Provide the (X, Y) coordinate of the cell's center where the given text is located.  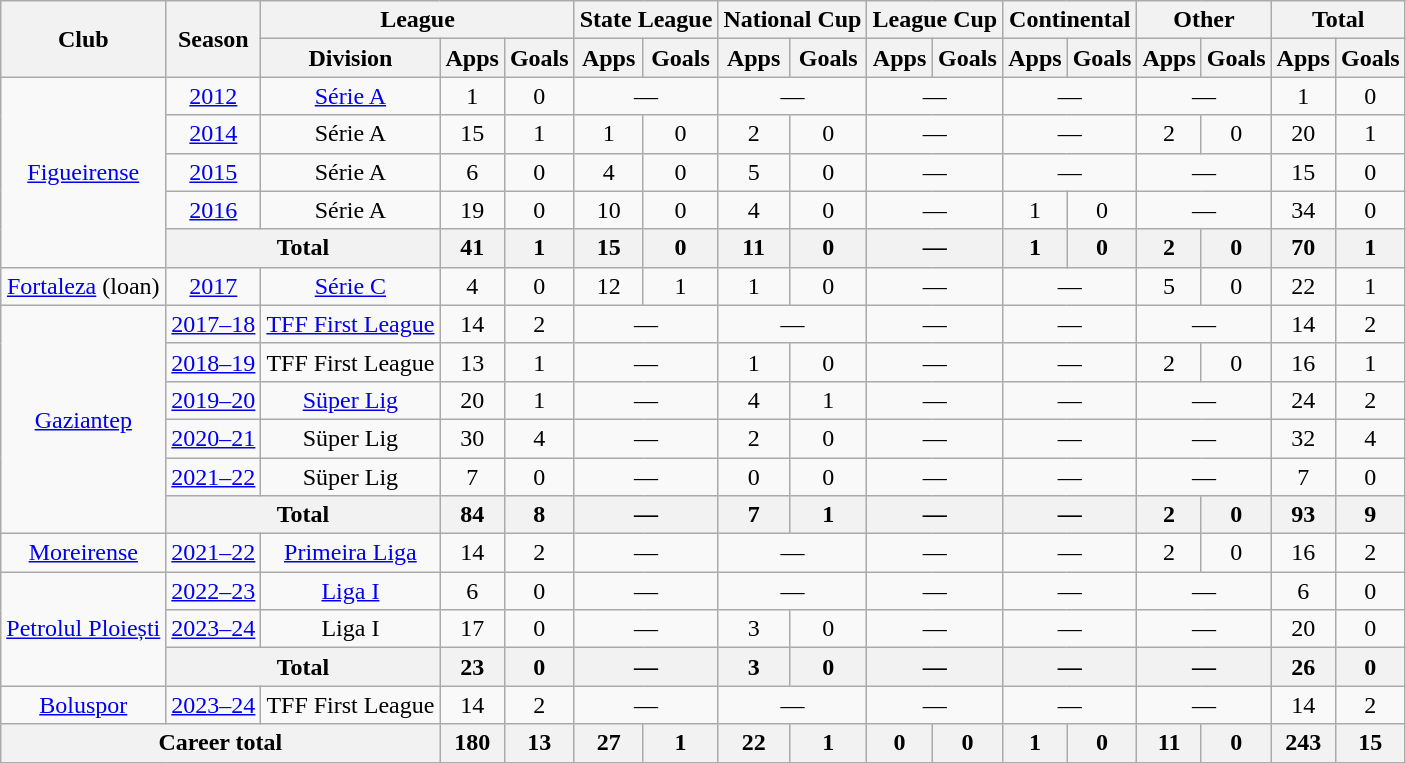
Other (1204, 20)
70 (1303, 248)
Primeira Liga (350, 553)
23 (472, 667)
30 (472, 438)
Division (350, 58)
Figueirense (84, 172)
Fortaleza (loan) (84, 286)
2015 (214, 172)
Continental (1070, 20)
Gaziantep (84, 419)
243 (1303, 743)
26 (1303, 667)
Moreirense (84, 553)
Série C (350, 286)
2019–20 (214, 400)
19 (472, 210)
32 (1303, 438)
League (418, 20)
180 (472, 743)
84 (472, 515)
State League (646, 20)
2022–23 (214, 591)
12 (608, 286)
2017–18 (214, 324)
41 (472, 248)
2014 (214, 134)
Season (214, 39)
2016 (214, 210)
34 (1303, 210)
93 (1303, 515)
2012 (214, 96)
10 (608, 210)
8 (539, 515)
Club (84, 39)
Career total (220, 743)
League Cup (935, 20)
9 (1370, 515)
24 (1303, 400)
27 (608, 743)
17 (472, 629)
2020–21 (214, 438)
Boluspor (84, 705)
2017 (214, 286)
National Cup (792, 20)
Petrolul Ploiești (84, 629)
2018–19 (214, 362)
